For the text-containing cell, return its midpoint in (x, y) coordinate format. 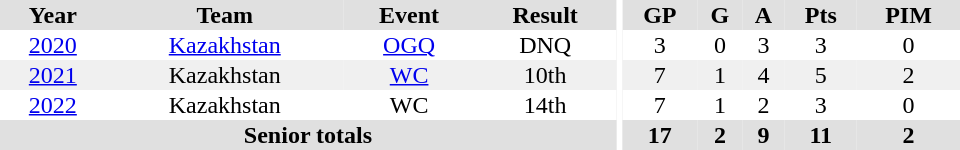
17 (660, 135)
Team (225, 15)
9 (763, 135)
Pts (820, 15)
Year (53, 15)
Result (545, 15)
DNQ (545, 45)
GP (660, 15)
PIM (908, 15)
OGQ (410, 45)
11 (820, 135)
2021 (53, 75)
2020 (53, 45)
Event (410, 15)
Senior totals (308, 135)
A (763, 15)
2022 (53, 105)
G (720, 15)
5 (820, 75)
10th (545, 75)
4 (763, 75)
14th (545, 105)
